Detect which cell encompasses the target text, then output its (x, y) center coordinate. 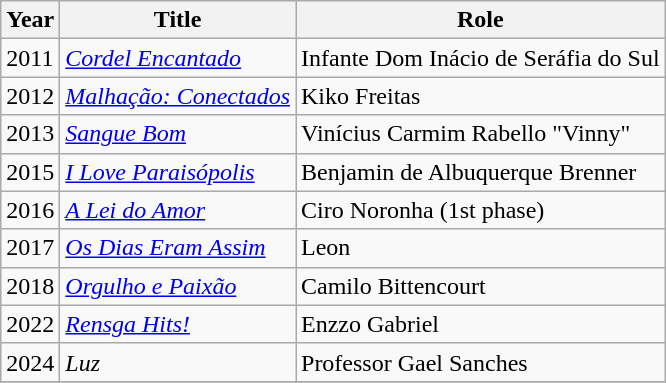
Role (481, 20)
Sangue Bom (178, 134)
2016 (30, 210)
Leon (481, 248)
Orgulho e Paixão (178, 286)
A Lei do Amor (178, 210)
2024 (30, 362)
Infante Dom Inácio de Seráfia do Sul (481, 58)
Ciro Noronha (1st phase) (481, 210)
2022 (30, 324)
Benjamin de Albuquerque Brenner (481, 172)
Enzzo Gabriel (481, 324)
Camilo Bittencourt (481, 286)
Malhação: Conectados (178, 96)
Kiko Freitas (481, 96)
2015 (30, 172)
Cordel Encantado (178, 58)
2011 (30, 58)
Year (30, 20)
2012 (30, 96)
2013 (30, 134)
Professor Gael Sanches (481, 362)
I Love Paraisópolis (178, 172)
Vinícius Carmim Rabello "Vinny" (481, 134)
2017 (30, 248)
Os Dias Eram Assim (178, 248)
Title (178, 20)
Luz (178, 362)
Rensga Hits! (178, 324)
2018 (30, 286)
